Return the (x, y) coordinate for the center point of the cell that contains the specified text.  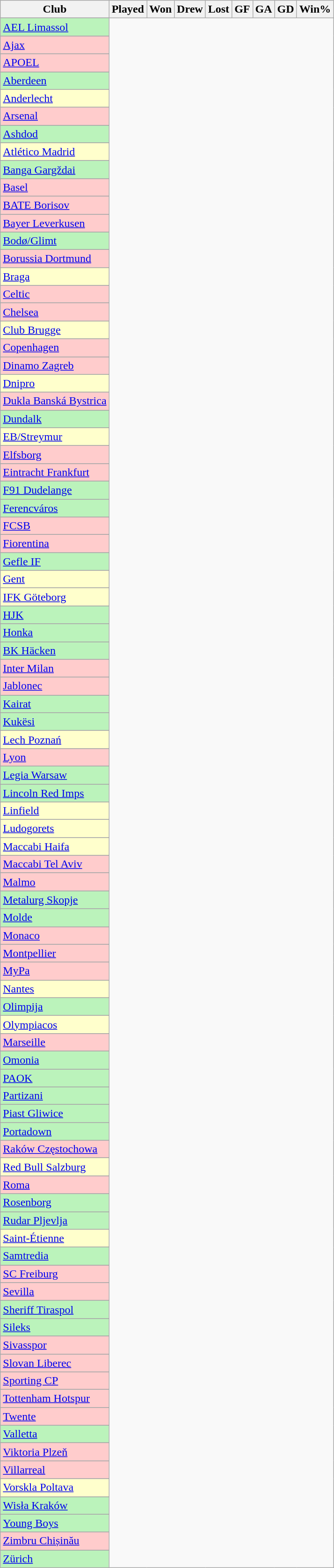
Gent (55, 579)
Vorskla Poltava (55, 1488)
Maccabi Haifa (55, 846)
Tottenham Hotspur (55, 1399)
Club (55, 9)
Ashdod (55, 134)
Ajax (55, 45)
Molde (55, 918)
Red Bull Salzburg (55, 1167)
Olimpija (55, 1006)
Twente (55, 1416)
Lost (218, 9)
FCSB (55, 526)
Marseille (55, 1042)
Dukla Banská Bystrica (55, 401)
Kairat (55, 704)
Basel (55, 187)
Montpellier (55, 953)
Arsenal (55, 116)
Omonia (55, 1060)
Sheriff Tiraspol (55, 1309)
Raków Częstochowa (55, 1149)
Sevilla (55, 1291)
Olympiacos (55, 1024)
Piast Gliwice (55, 1114)
BATE Borisov (55, 205)
BK Häcken (55, 650)
Villarreal (55, 1470)
Ferencváros (55, 508)
Partizani (55, 1096)
Drew (190, 9)
Samtredia (55, 1256)
Played (128, 9)
Borussia Dortmund (55, 259)
Sporting CP (55, 1381)
Linfield (55, 811)
GF (242, 9)
Win% (315, 9)
Young Boys (55, 1523)
Dinamo Zagreb (55, 365)
Saint-Étienne (55, 1238)
GA (264, 9)
Atlético Madrid (55, 152)
Ludogorets (55, 829)
Elfsborg (55, 454)
Won (161, 9)
GD (285, 9)
HJK (55, 615)
Banga Gargždai (55, 169)
Malmo (55, 882)
Bayer Leverkusen (55, 223)
Lech Poznań (55, 739)
Maccabi Tel Aviv (55, 864)
Jablonec (55, 686)
Zürich (55, 1559)
Celtic (55, 294)
SC Freiburg (55, 1274)
Lincoln Red Imps (55, 793)
Copenhagen (55, 348)
Viktoria Plzeň (55, 1452)
Fiorentina (55, 544)
Sileks (55, 1327)
Zimbru Chișinău (55, 1541)
Valletta (55, 1434)
Roma (55, 1185)
Portadown (55, 1131)
Rudar Pljevlja (55, 1220)
Sivasspor (55, 1345)
Dundalk (55, 419)
Eintracht Frankfurt (55, 472)
Legia Warsaw (55, 775)
Dnipro (55, 383)
Kukësi (55, 722)
EB/Streymur (55, 437)
Gefle IF (55, 562)
APOEL (55, 63)
Bodø/Glimt (55, 241)
PAOK (55, 1078)
Slovan Liberec (55, 1363)
Nantes (55, 989)
Club Brugge (55, 330)
AEL Limassol (55, 27)
IFK Göteborg (55, 597)
F91 Dudelange (55, 490)
Aberdeen (55, 80)
Lyon (55, 757)
Honka (55, 633)
Metalurg Skopje (55, 900)
Wisła Kraków (55, 1505)
Chelsea (55, 312)
Inter Milan (55, 668)
Braga (55, 277)
Monaco (55, 935)
Anderlecht (55, 98)
MyPa (55, 971)
Rosenborg (55, 1203)
